Search for the cell housing the specified text and yield its (x, y) center coordinate. 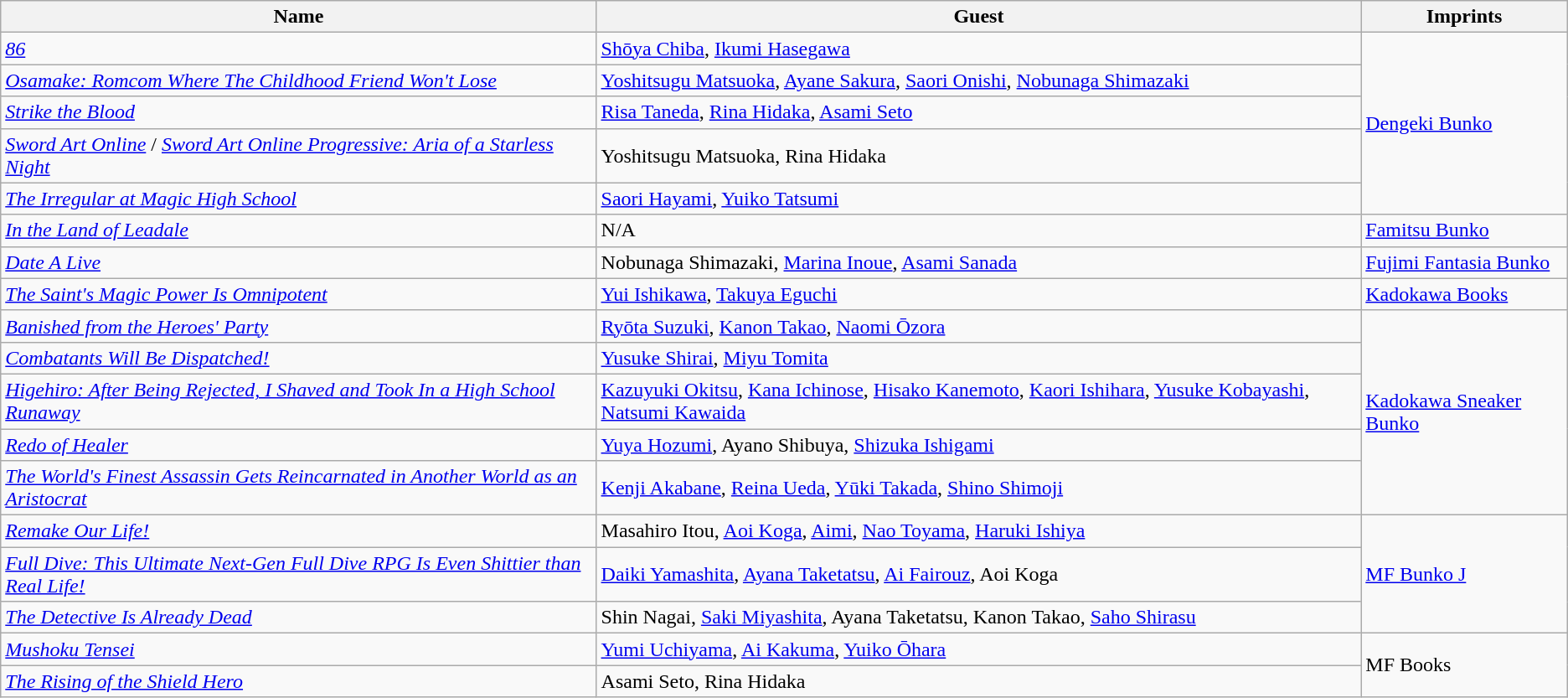
Kadokawa Sneaker Bunko (1464, 412)
Imprints (1464, 17)
The Detective Is Already Dead (298, 618)
The Irregular at Magic High School (298, 199)
The World's Finest Assassin Gets Reincarnated in Another World as an Aristocrat (298, 488)
Guest (978, 17)
Ryōta Suzuki, Kanon Takao, Naomi Ōzora (978, 326)
The Saint's Magic Power Is Omnipotent (298, 294)
Redo of Healer (298, 445)
MF Books (1464, 665)
Risa Taneda, Rina Hidaka, Asami Seto (978, 112)
Daiki Yamashita, Ayana Taketatsu, Ai Fairouz, Aoi Koga (978, 575)
Dengeki Bunko (1464, 124)
Sword Art Online / Sword Art Online Progressive: Aria of a Starless Night (298, 156)
Saori Hayami, Yuiko Tatsumi (978, 199)
Yoshitsugu Matsuoka, Ayane Sakura, Saori Onishi, Nobunaga Shimazaki (978, 80)
Yusuke Shirai, Miyu Tomita (978, 358)
Shōya Chiba, Ikumi Hasegawa (978, 49)
Osamake: Romcom Where The Childhood Friend Won't Lose (298, 80)
Asami Seto, Rina Hidaka (978, 681)
MF Bunko J (1464, 575)
Higehiro: After Being Rejected, I Shaved and Took In a High School Runaway (298, 401)
Yoshitsugu Matsuoka, Rina Hidaka (978, 156)
In the Land of Leadale (298, 230)
Kadokawa Books (1464, 294)
Name (298, 17)
The Rising of the Shield Hero (298, 681)
N/A (978, 230)
Famitsu Bunko (1464, 230)
Yuya Hozumi, Ayano Shibuya, Shizuka Ishigami (978, 445)
Kazuyuki Okitsu, Kana Ichinose, Hisako Kanemoto, Kaori Ishihara, Yusuke Kobayashi, Natsumi Kawaida (978, 401)
86 (298, 49)
Remake Our Life! (298, 531)
Shin Nagai, Saki Miyashita, Ayana Taketatsu, Kanon Takao, Saho Shirasu (978, 618)
Combatants Will Be Dispatched! (298, 358)
Banished from the Heroes' Party (298, 326)
Yumi Uchiyama, Ai Kakuma, Yuiko Ōhara (978, 649)
Fujimi Fantasia Bunko (1464, 262)
Masahiro Itou, Aoi Koga, Aimi, Nao Toyama, Haruki Ishiya (978, 531)
Full Dive: This Ultimate Next-Gen Full Dive RPG Is Even Shittier than Real Life! (298, 575)
Strike the Blood (298, 112)
Yui Ishikawa, Takuya Eguchi (978, 294)
Kenji Akabane, Reina Ueda, Yūki Takada, Shino Shimoji (978, 488)
Mushoku Tensei (298, 649)
Date A Live (298, 262)
Nobunaga Shimazaki, Marina Inoue, Asami Sanada (978, 262)
